Return the [x, y] coordinate for the center point of the cell that contains the specified text.  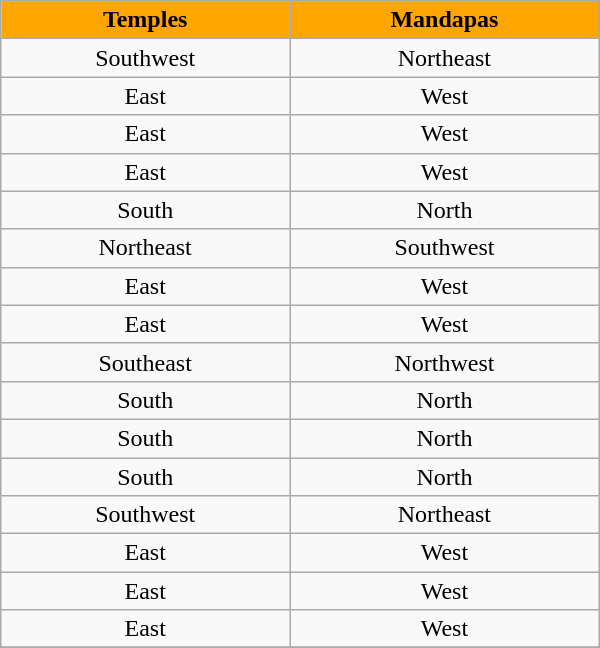
Southeast [146, 362]
Northwest [445, 362]
Mandapas [445, 20]
Temples [146, 20]
